Pinpoint the cell where the given text exists, returning its [X, Y] midpoint coordinate. 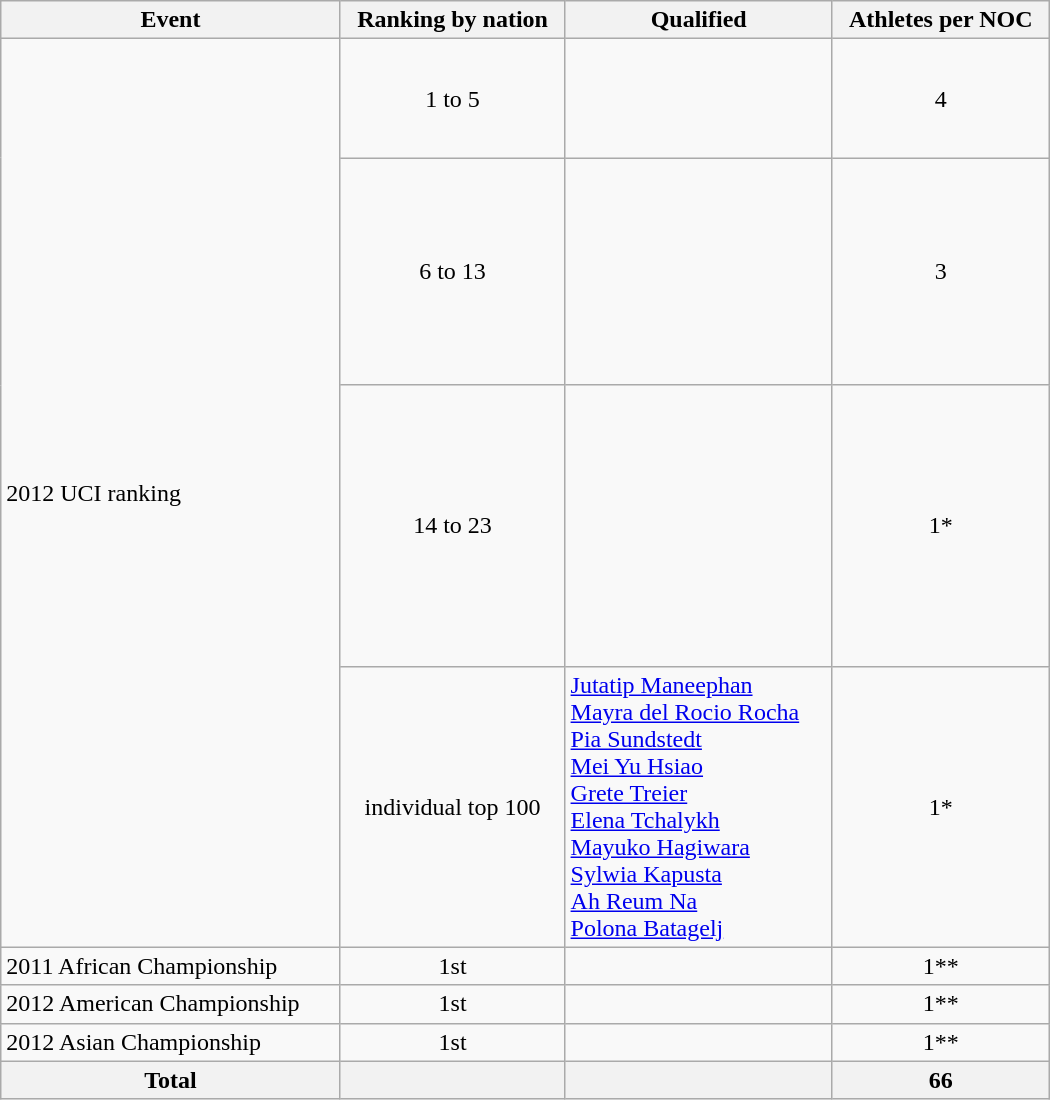
Event [170, 20]
2012 Asian Championship [170, 1042]
individual top 100 [452, 806]
1 to 5 [452, 98]
Ranking by nation [452, 20]
2012 UCI ranking [170, 493]
6 to 13 [452, 272]
14 to 23 [452, 526]
Athletes per NOC [940, 20]
66 [940, 1080]
Total [170, 1080]
Qualified [698, 20]
3 [940, 272]
2012 American Championship [170, 1004]
4 [940, 98]
2011 African Championship [170, 966]
